Identify which cell holds the provided text, then report its [X, Y] central coordinate. 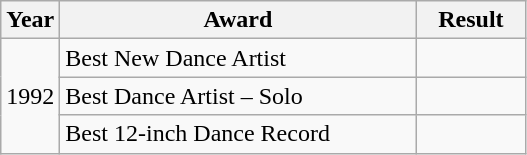
Best 12-inch Dance Record [238, 134]
Award [238, 20]
Year [30, 20]
1992 [30, 96]
Best New Dance Artist [238, 58]
Result [471, 20]
Best Dance Artist – Solo [238, 96]
